From the cell containing the given text, extract its center point as [x, y] coordinate. 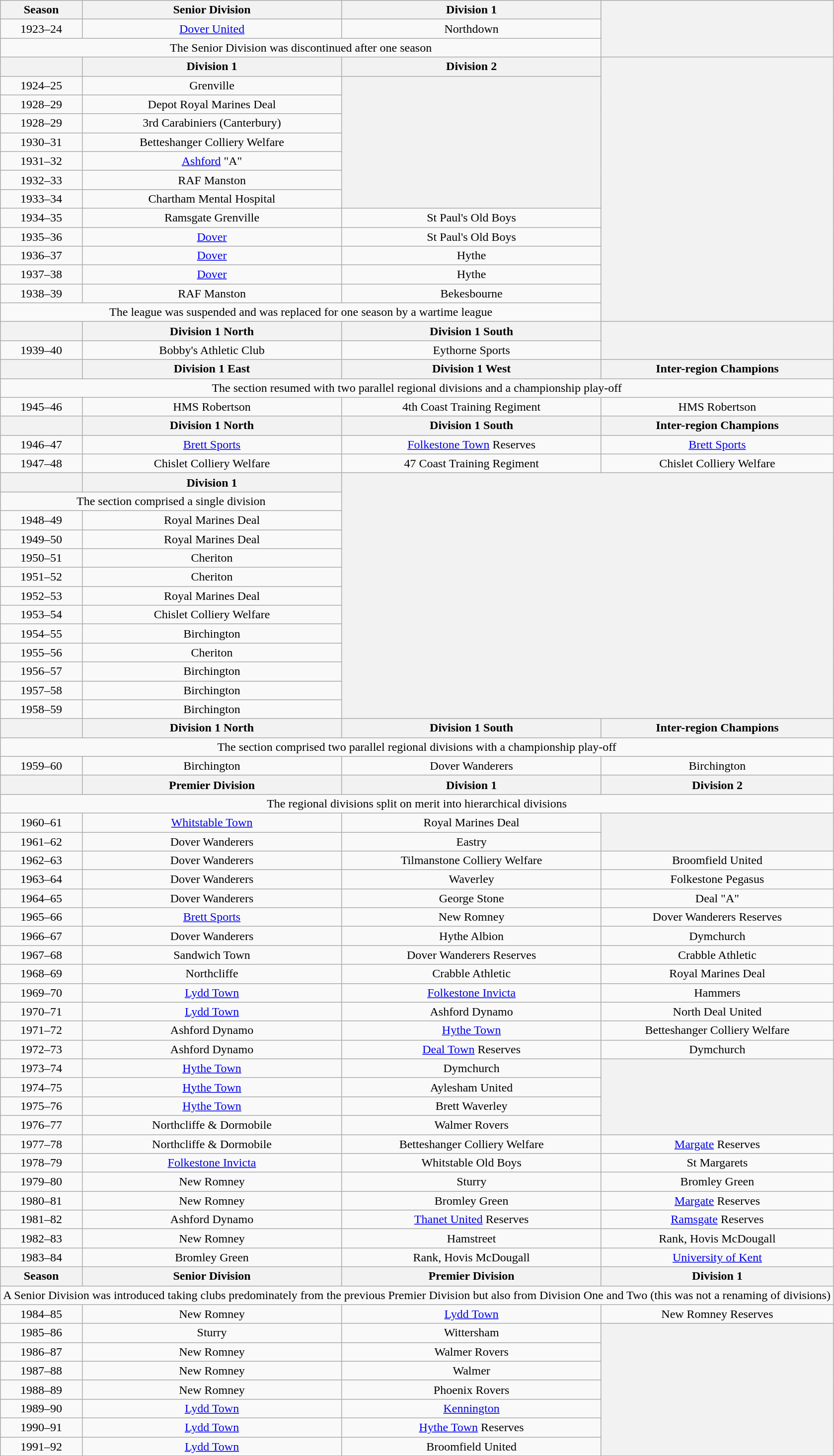
1988–89 [42, 1389]
Ashford "A" [212, 161]
Ramsgate Reserves [717, 1220]
Whitstable Town [212, 822]
Thanet United Reserves [472, 1220]
1937–38 [42, 275]
1962–63 [42, 861]
1985–86 [42, 1333]
Folkestone Pegasus [717, 879]
1991–92 [42, 1447]
1957–58 [42, 690]
1986–87 [42, 1352]
The Senior Division was discontinued after one season [301, 48]
Eythorne Sports [472, 350]
1935–36 [42, 237]
1965–66 [42, 917]
3rd Carabiniers (Canterbury) [212, 123]
Division 1 East [212, 369]
1971–72 [42, 1030]
Waverley [472, 879]
1983–84 [42, 1257]
Hythe Albion [472, 936]
New Romney Reserves [717, 1314]
1969–70 [42, 993]
1987–88 [42, 1371]
Hythe Town Reserves [472, 1427]
1958–59 [42, 709]
Tilmanstone Colliery Welfare [472, 861]
1989–90 [42, 1408]
Folkestone Town Reserves [472, 444]
1968–69 [42, 974]
1978–79 [42, 1163]
1955–56 [42, 653]
1967–68 [42, 955]
Dover United [212, 29]
Northdown [472, 29]
Northcliffe [212, 974]
1950–51 [42, 558]
Depot Royal Marines Deal [212, 104]
47 Coast Training Regiment [472, 463]
Wittersham [472, 1333]
1949–50 [42, 539]
1936–37 [42, 256]
Brett Waverley [472, 1106]
1951–52 [42, 577]
1956–57 [42, 671]
Eastry [472, 842]
1946–47 [42, 444]
Grenville [212, 85]
1970–71 [42, 1012]
1924–25 [42, 85]
1975–76 [42, 1106]
1972–73 [42, 1049]
1934–35 [42, 218]
Ramsgate Grenville [212, 218]
1990–91 [42, 1427]
Aylesham United [472, 1087]
Phoenix Rovers [472, 1389]
1974–75 [42, 1087]
1961–62 [42, 842]
1952–53 [42, 596]
1960–61 [42, 822]
Kennington [472, 1408]
University of Kent [717, 1257]
Chartham Mental Hospital [212, 199]
1931–32 [42, 161]
1923–24 [42, 29]
St Margarets [717, 1163]
1954–55 [42, 634]
Hammers [717, 993]
The section resumed with two parallel regional divisions and a championship play-off [417, 388]
The league was suspended and was replaced for one season by a wartime league [301, 312]
1976–77 [42, 1125]
1932–33 [42, 180]
1945–46 [42, 407]
1930–31 [42, 142]
Sandwich Town [212, 955]
George Stone [472, 898]
1964–65 [42, 898]
Walmer [472, 1371]
Division 1 West [472, 369]
1977–78 [42, 1144]
1984–85 [42, 1314]
1966–67 [42, 936]
The section comprised a single division [171, 501]
1959–60 [42, 766]
1963–64 [42, 879]
Bobby's Athletic Club [212, 350]
Deal Town Reserves [472, 1049]
1979–80 [42, 1182]
1947–48 [42, 463]
Deal "A" [717, 898]
1953–54 [42, 615]
Whitstable Old Boys [472, 1163]
1980–81 [42, 1201]
Bekesbourne [472, 293]
1948–49 [42, 520]
1981–82 [42, 1220]
1938–39 [42, 293]
1939–40 [42, 350]
North Deal United [717, 1012]
1973–74 [42, 1068]
1982–83 [42, 1238]
1933–34 [42, 199]
The section comprised two parallel regional divisions with a championship play-off [417, 747]
4th Coast Training Regiment [472, 407]
Hamstreet [472, 1238]
The regional divisions split on merit into hierarchical divisions [417, 803]
